From the cell containing the given text, extract its center point as (x, y) coordinate. 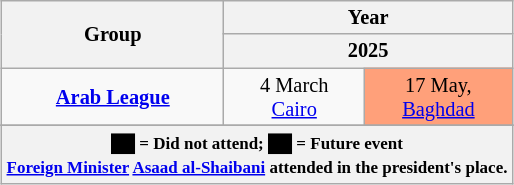
2025 (368, 51)
Arab League (113, 97)
Group (113, 34)
4 March Cairo (294, 97)
17 May, Baghdad (439, 97)
██ = Did not attend; ██ = Future eventForeign Minister Asaad al-Shaibani attended in the president's place. (258, 154)
Year (368, 17)
